Provide the [X, Y] coordinate of the cell's center where the given text is located.  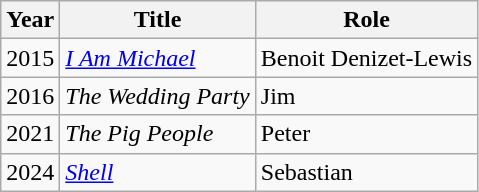
Title [158, 20]
The Wedding Party [158, 96]
Shell [158, 172]
2015 [30, 58]
I Am Michael [158, 58]
2016 [30, 96]
Jim [366, 96]
Role [366, 20]
Benoit Denizet-Lewis [366, 58]
Peter [366, 134]
Year [30, 20]
2021 [30, 134]
2024 [30, 172]
Sebastian [366, 172]
The Pig People [158, 134]
